Return (X, Y) of the center of cell containing provided text 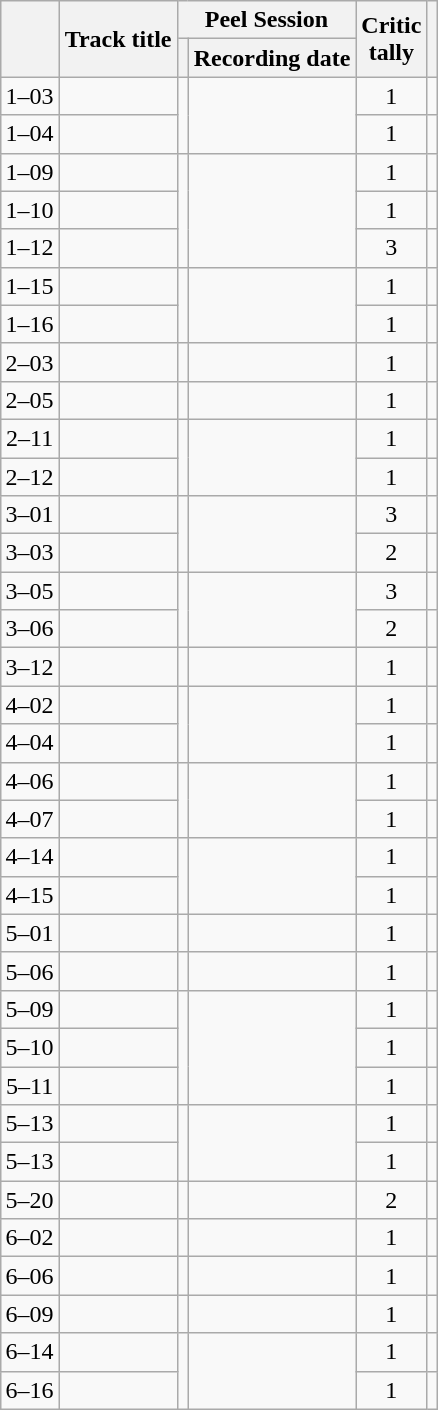
3–12 (30, 667)
3–03 (30, 553)
3–01 (30, 515)
4–04 (30, 743)
5–11 (30, 1085)
1–15 (30, 286)
6–06 (30, 1276)
Peel Session (266, 20)
2–11 (30, 438)
2–12 (30, 477)
6–16 (30, 1390)
5–06 (30, 971)
4–14 (30, 857)
1–09 (30, 172)
4–02 (30, 705)
2–03 (30, 362)
4–07 (30, 819)
1–10 (30, 210)
1–12 (30, 248)
Track title (118, 39)
1–16 (30, 324)
6–09 (30, 1314)
5–01 (30, 933)
5–09 (30, 1009)
3–06 (30, 629)
5–20 (30, 1200)
4–06 (30, 781)
Recording date (272, 58)
5–10 (30, 1047)
2–05 (30, 400)
4–15 (30, 895)
1–04 (30, 134)
1–03 (30, 96)
Critictally (392, 39)
6–02 (30, 1238)
3–05 (30, 591)
6–14 (30, 1352)
